Provide the (X, Y) coordinate of the cell's center where the given text is located.  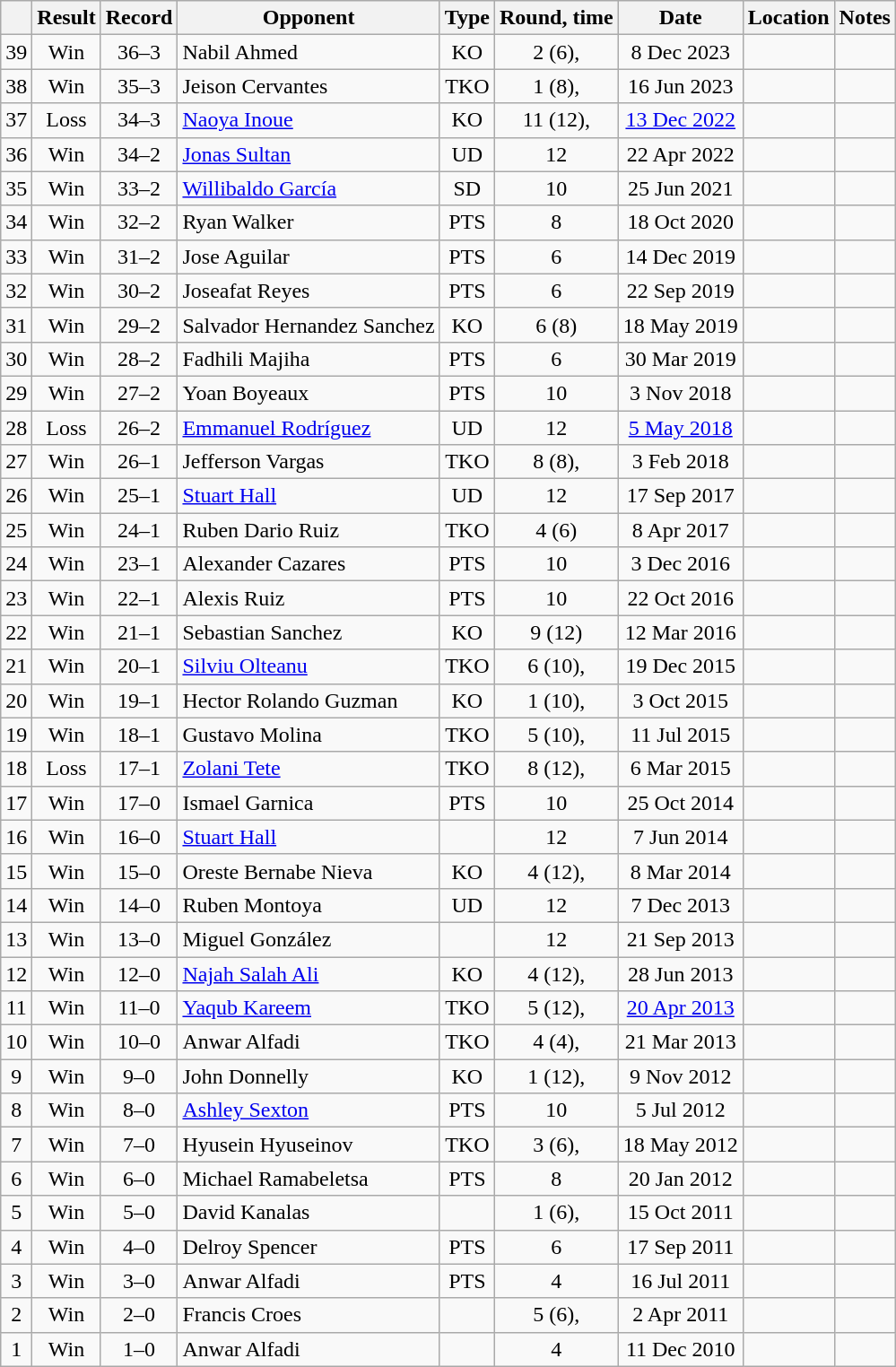
25–1 (139, 496)
15 Oct 2011 (680, 1213)
9 Nov 2012 (680, 1076)
17–1 (139, 769)
18–1 (139, 735)
Alexis Ruiz (309, 598)
3–0 (139, 1281)
Hyusein Hyuseinov (309, 1145)
21 Mar 2013 (680, 1042)
29 (16, 393)
7 Dec 2013 (680, 905)
27–2 (139, 393)
15–0 (139, 871)
31–2 (139, 257)
4 (6) (556, 530)
6 Mar 2015 (680, 769)
21 (16, 666)
Ryan Walker (309, 222)
Ismael Garnica (309, 803)
Francis Croes (309, 1315)
8 Apr 2017 (680, 530)
Jefferson Vargas (309, 462)
18 (16, 769)
28 (16, 428)
26–2 (139, 428)
Nabil Ahmed (309, 52)
17 (16, 803)
10–0 (139, 1042)
7–0 (139, 1145)
19 (16, 735)
22 Oct 2016 (680, 598)
Date (680, 18)
Notes (865, 18)
3 Feb 2018 (680, 462)
1 (12), (556, 1076)
31 (16, 325)
33–2 (139, 188)
2–0 (139, 1315)
26 (16, 496)
38 (16, 86)
20 Apr 2013 (680, 1008)
5–0 (139, 1213)
1 (16, 1349)
Fadhili Majiha (309, 359)
Ruben Dario Ruiz (309, 530)
26–1 (139, 462)
23 (16, 598)
35 (16, 188)
34–3 (139, 120)
17 Sep 2017 (680, 496)
Sebastian Sanchez (309, 632)
23–1 (139, 564)
20–1 (139, 666)
9–0 (139, 1076)
Record (139, 18)
32–2 (139, 222)
1 (6), (556, 1213)
Emmanuel Rodríguez (309, 428)
Yoan Boyeaux (309, 393)
7 Jun 2014 (680, 837)
9 (12) (556, 632)
11 Dec 2010 (680, 1349)
11 (12), (556, 120)
35–3 (139, 86)
Willibaldo García (309, 188)
7 (16, 1145)
25 Jun 2021 (680, 188)
22 Apr 2022 (680, 154)
8 (12), (556, 769)
37 (16, 120)
20 Jan 2012 (680, 1179)
Naoya Inoue (309, 120)
14 (16, 905)
8 Mar 2014 (680, 871)
39 (16, 52)
8–0 (139, 1110)
Round, time (556, 18)
6 (8) (556, 325)
11 Jul 2015 (680, 735)
16 Jul 2011 (680, 1281)
30 (16, 359)
18 May 2019 (680, 325)
6–0 (139, 1179)
5 Jul 2012 (680, 1110)
5 (6), (556, 1315)
Miguel González (309, 939)
16 (16, 837)
29–2 (139, 325)
6 (10), (556, 666)
34–2 (139, 154)
2 Apr 2011 (680, 1315)
Najah Salah Ali (309, 973)
David Kanalas (309, 1213)
12 Mar 2016 (680, 632)
34 (16, 222)
9 (16, 1076)
13–0 (139, 939)
1 (10), (556, 701)
Hector Rolando Guzman (309, 701)
11–0 (139, 1008)
5 May 2018 (680, 428)
3 Nov 2018 (680, 393)
Michael Ramabeletsa (309, 1179)
Silviu Olteanu (309, 666)
4–0 (139, 1247)
3 (16, 1281)
2 (6), (556, 52)
28–2 (139, 359)
24–1 (139, 530)
Type (466, 18)
Salvador Hernandez Sanchez (309, 325)
18 Oct 2020 (680, 222)
Yaqub Kareem (309, 1008)
3 Oct 2015 (680, 701)
Jose Aguilar (309, 257)
15 (16, 871)
Jonas Sultan (309, 154)
Location (788, 18)
Ashley Sexton (309, 1110)
Ruben Montoya (309, 905)
Alexander Cazares (309, 564)
25 Oct 2014 (680, 803)
13 (16, 939)
3 (6), (556, 1145)
36–3 (139, 52)
21 Sep 2013 (680, 939)
21–1 (139, 632)
19–1 (139, 701)
24 (16, 564)
8 Dec 2023 (680, 52)
1–0 (139, 1349)
22 Sep 2019 (680, 291)
17–0 (139, 803)
16–0 (139, 837)
27 (16, 462)
22 (16, 632)
28 Jun 2013 (680, 973)
Oreste Bernabe Nieva (309, 871)
SD (466, 188)
20 (16, 701)
14–0 (139, 905)
Jeison Cervantes (309, 86)
3 Dec 2016 (680, 564)
4 (4), (556, 1042)
12–0 (139, 973)
John Donnelly (309, 1076)
5 (10), (556, 735)
22–1 (139, 598)
2 (16, 1315)
19 Dec 2015 (680, 666)
1 (8), (556, 86)
Result (66, 18)
13 Dec 2022 (680, 120)
Gustavo Molina (309, 735)
33 (16, 257)
16 Jun 2023 (680, 86)
30–2 (139, 291)
36 (16, 154)
11 (16, 1008)
5 (16, 1213)
Joseafat Reyes (309, 291)
Delroy Spencer (309, 1247)
25 (16, 530)
8 (8), (556, 462)
17 Sep 2011 (680, 1247)
30 Mar 2019 (680, 359)
5 (12), (556, 1008)
Zolani Tete (309, 769)
Opponent (309, 18)
32 (16, 291)
14 Dec 2019 (680, 257)
18 May 2012 (680, 1145)
